Output the [X, Y] coordinate of the center of the cell containing the given text.  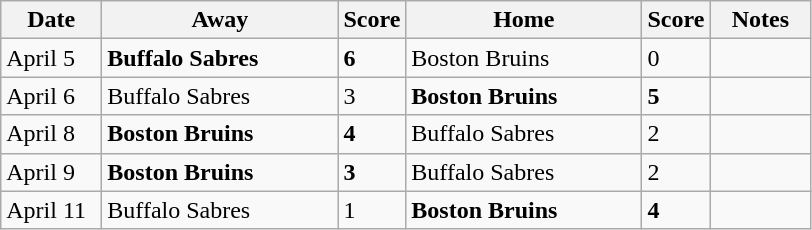
April 11 [52, 210]
0 [676, 58]
April 6 [52, 96]
April 8 [52, 134]
April 9 [52, 172]
Away [220, 20]
April 5 [52, 58]
Date [52, 20]
Notes [760, 20]
1 [372, 210]
Home [524, 20]
5 [676, 96]
6 [372, 58]
